Extract the (X, Y) coordinate from the center of the cell holding the provided text.  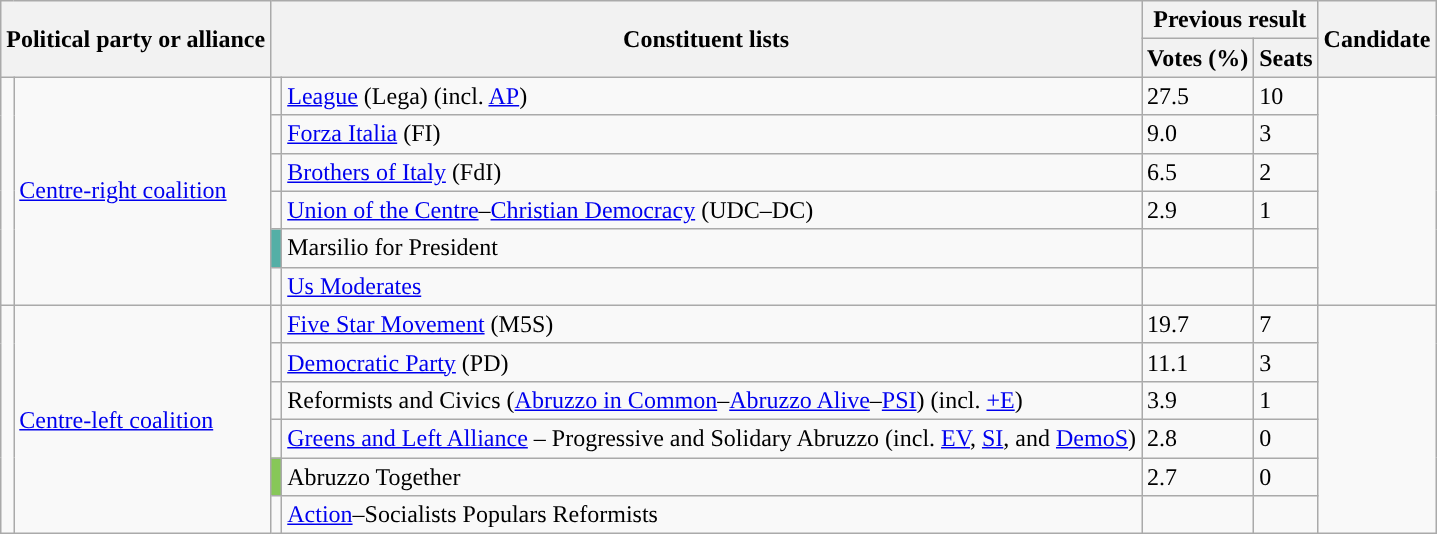
3.9 (1198, 400)
10 (1286, 96)
Us Moderates (712, 286)
Marsilio for President (712, 248)
Forza Italia (FI) (712, 134)
Votes (%) (1198, 58)
6.5 (1198, 172)
Seats (1286, 58)
Centre-left coalition (142, 419)
Abruzzo Together (712, 477)
2.9 (1198, 210)
Previous result (1230, 20)
2 (1286, 172)
2.7 (1198, 477)
Democratic Party (PD) (712, 362)
Political party or alliance (136, 39)
League (Lega) (incl. AP) (712, 96)
Action–Socialists Populars Reformists (712, 515)
Five Star Movement (M5S) (712, 324)
Candidate (1377, 39)
19.7 (1198, 324)
9.0 (1198, 134)
Centre-right coalition (142, 191)
11.1 (1198, 362)
Constituent lists (706, 39)
Brothers of Italy (FdI) (712, 172)
Greens and Left Alliance – Progressive and Solidary Abruzzo (incl. EV, SI, and DemoS) (712, 438)
27.5 (1198, 96)
2.8 (1198, 438)
Reformists and Civics (Abruzzo in Common–Abruzzo Alive–PSI) (incl. +E) (712, 400)
7 (1286, 324)
Union of the Centre–Christian Democracy (UDC–DC) (712, 210)
